Output the (X, Y) coordinate of the center of the cell containing the given text.  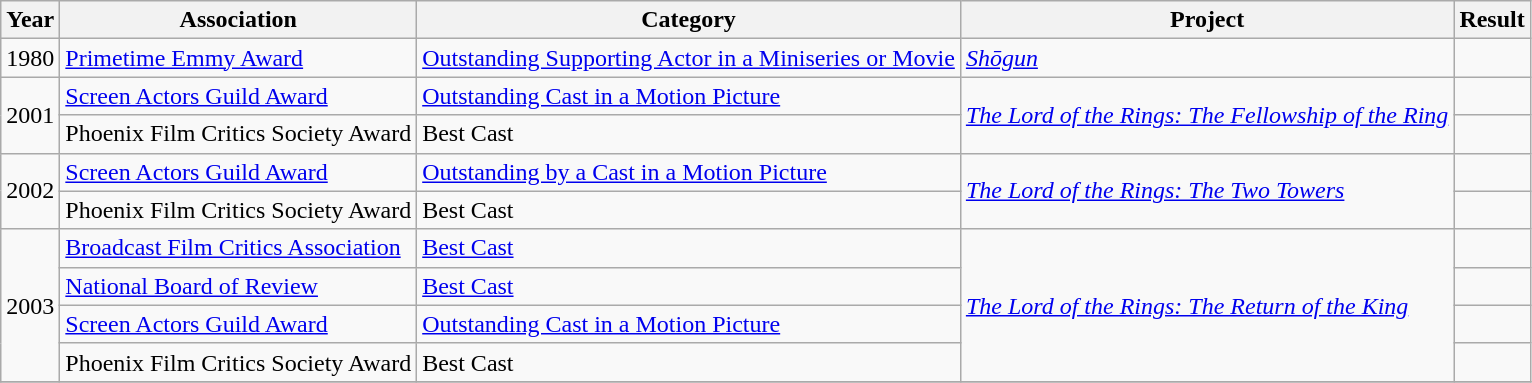
The Lord of the Rings: The Fellowship of the Ring (1207, 115)
National Board of Review (238, 286)
The Lord of the Rings: The Return of the King (1207, 305)
The Lord of the Rings: The Two Towers (1207, 191)
2003 (30, 305)
Association (238, 20)
2002 (30, 191)
Project (1207, 20)
2001 (30, 115)
Broadcast Film Critics Association (238, 248)
Result (1492, 20)
Shōgun (1207, 58)
Category (689, 20)
Outstanding Supporting Actor in a Miniseries or Movie (689, 58)
Outstanding by a Cast in a Motion Picture (689, 172)
Primetime Emmy Award (238, 58)
1980 (30, 58)
Year (30, 20)
